Detect which cell encompasses the target text, then output its [x, y] center coordinate. 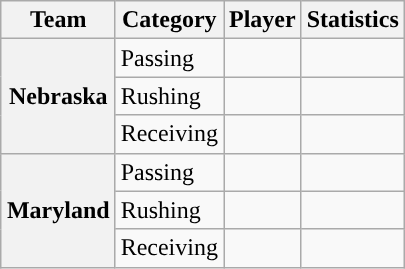
Statistics [352, 20]
Nebraska [58, 96]
Team [58, 20]
Category [169, 20]
Maryland [58, 210]
Player [263, 20]
